Identify which cell holds the provided text, then report its (x, y) central coordinate. 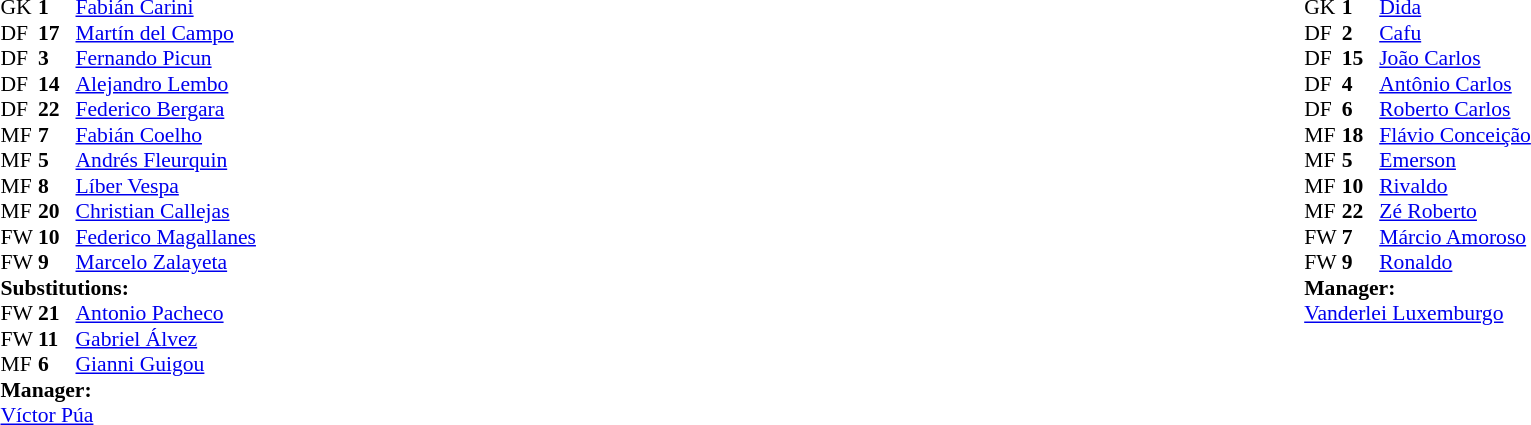
8 (57, 186)
Manager: (128, 390)
Alejandro Lembo (166, 84)
11 (57, 339)
15 (1361, 59)
Andrés Fleurquin (166, 161)
Antonio Pacheco (166, 313)
Martín del Campo (166, 33)
Líber Vespa (166, 186)
Marcelo Zalayeta (166, 263)
Gabriel Álvez (166, 339)
Federico Bergara (166, 109)
Federico Magallanes (166, 237)
Fabián Coelho (166, 135)
18 (1361, 135)
Fernando Picun (166, 59)
2 (1361, 33)
Gianni Guigou (166, 365)
3 (57, 59)
21 (57, 313)
Substitutions: (128, 288)
Christian Callejas (166, 211)
17 (57, 33)
14 (57, 84)
4 (1361, 84)
20 (57, 211)
